Detect which cell encompasses the target text, then output its [x, y] center coordinate. 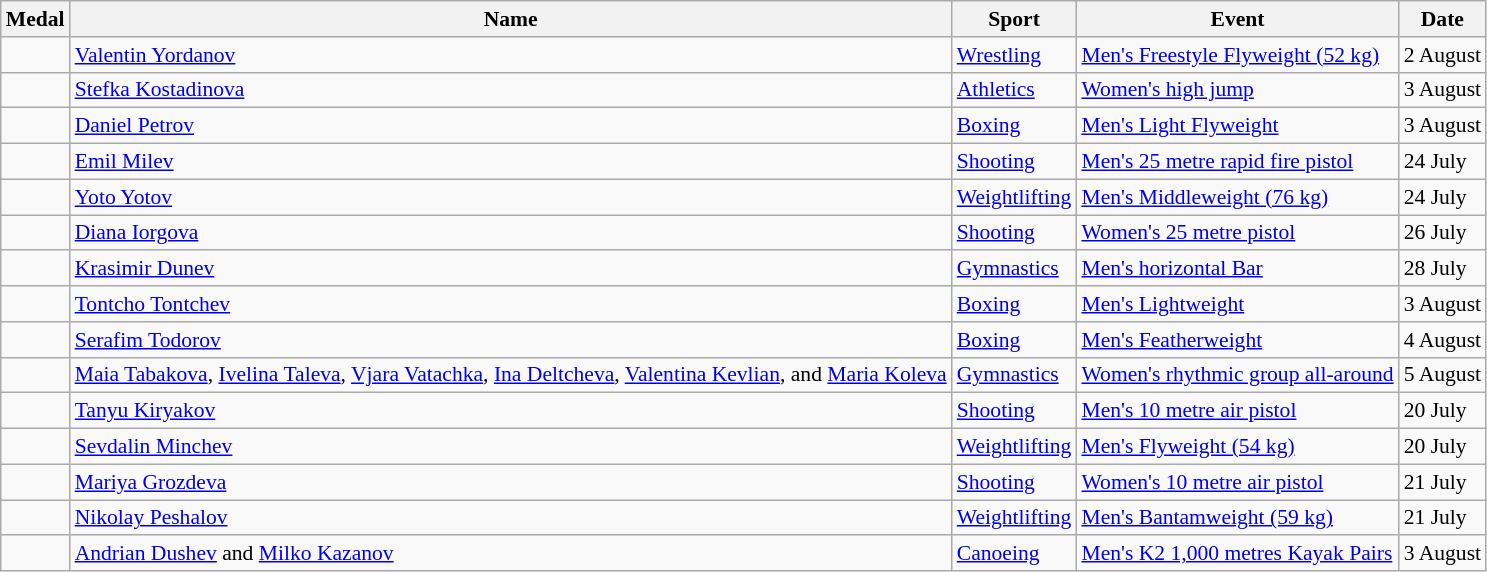
Medal [36, 19]
Men's horizontal Bar [1237, 269]
Mariya Grozdeva [511, 482]
26 July [1442, 233]
Andrian Dushev and Milko Kazanov [511, 554]
Women's 10 metre air pistol [1237, 482]
Stefka Kostadinova [511, 90]
Men's Middleweight (76 kg) [1237, 197]
Maia Tabakova, Ivelina Taleva, Vjara Vatachka, Ina Deltcheva, Valentina Kevlian, and Maria Koleva [511, 375]
Women's high jump [1237, 90]
Canoeing [1014, 554]
Event [1237, 19]
Men's 10 metre air pistol [1237, 411]
4 August [1442, 340]
Men's Flyweight (54 kg) [1237, 447]
Tontcho Tontchev [511, 304]
Men's K2 1,000 metres Kayak Pairs [1237, 554]
Yoto Yotov [511, 197]
Men's Bantamweight (59 kg) [1237, 518]
Emil Milev [511, 162]
Date [1442, 19]
Sport [1014, 19]
28 July [1442, 269]
Men's Light Flyweight [1237, 126]
Name [511, 19]
Men's 25 metre rapid fire pistol [1237, 162]
Diana Iorgova [511, 233]
Athletics [1014, 90]
Serafim Todorov [511, 340]
2 August [1442, 55]
5 August [1442, 375]
Women's 25 metre pistol [1237, 233]
Sevdalin Minchev [511, 447]
Daniel Petrov [511, 126]
Nikolay Peshalov [511, 518]
Men's Freestyle Flyweight (52 kg) [1237, 55]
Krasimir Dunev [511, 269]
Tanyu Kiryakov [511, 411]
Men's Featherweight [1237, 340]
Men's Lightweight [1237, 304]
Valentin Yordanov [511, 55]
Women's rhythmic group all-around [1237, 375]
Wrestling [1014, 55]
